Scan for the cell matching the given text and deliver its (x, y) coordinate at center. 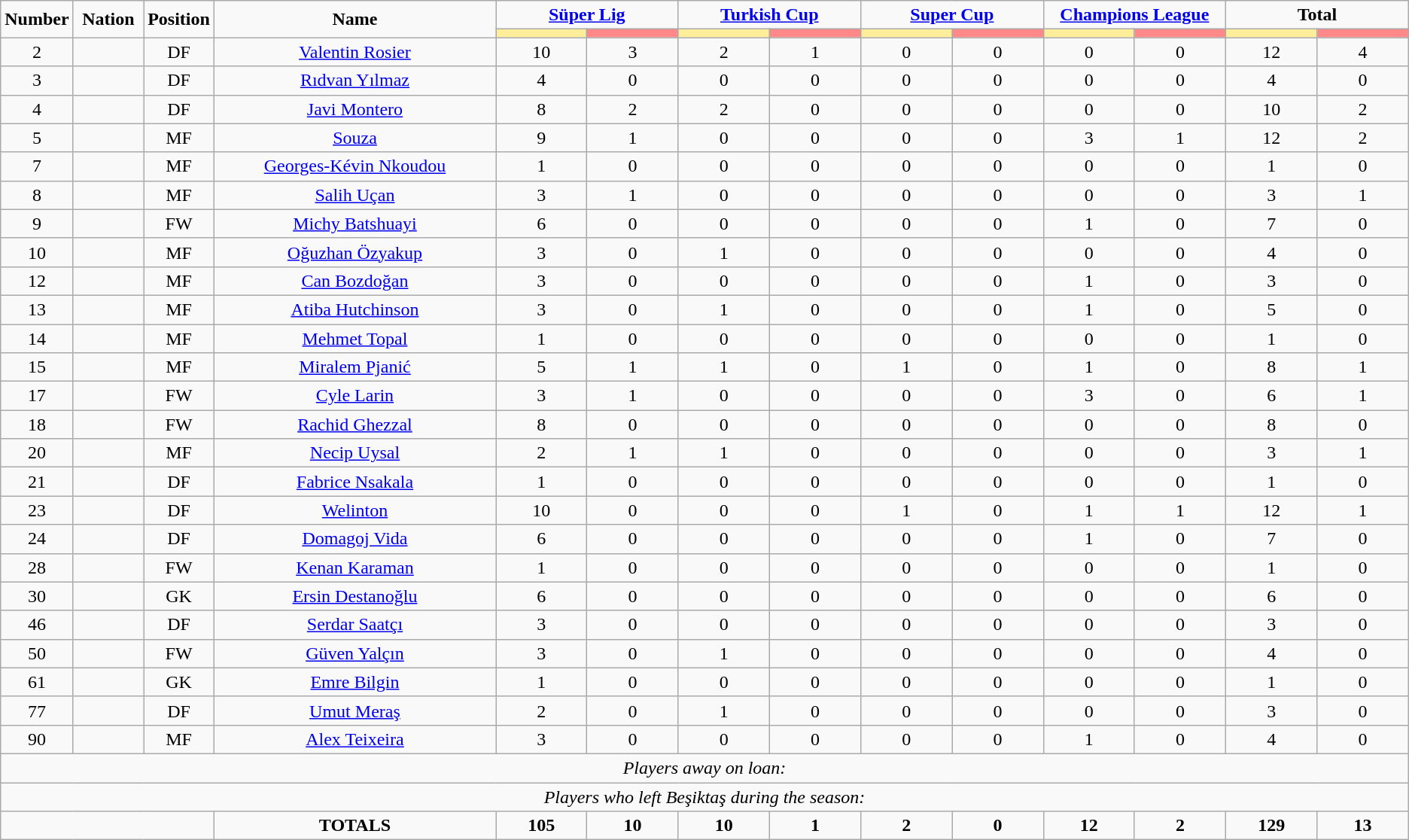
Super Cup (953, 15)
90 (37, 739)
24 (37, 539)
46 (37, 625)
Name (355, 20)
Kenan Karaman (355, 568)
Position (179, 20)
Cyle Larin (355, 396)
17 (37, 396)
Salih Uçan (355, 195)
21 (37, 482)
105 (540, 826)
Rachid Ghezzal (355, 425)
77 (37, 711)
Souza (355, 138)
14 (37, 338)
Georges-Kévin Nkoudou (355, 166)
Oğuzhan Özyakup (355, 252)
Domagoj Vida (355, 539)
15 (37, 367)
23 (37, 510)
Michy Batshuayi (355, 224)
28 (37, 568)
Nation (108, 20)
Ersin Destanoğlu (355, 596)
Umut Meraş (355, 711)
20 (37, 453)
Güven Yalçın (355, 653)
61 (37, 682)
Players away on loan: (704, 768)
Javi Montero (355, 109)
Emre Bilgin (355, 682)
Number (37, 20)
Necip Uysal (355, 453)
Champions League (1135, 15)
Can Bozdoğan (355, 281)
Alex Teixeira (355, 739)
30 (37, 596)
Süper Lig (587, 15)
Players who left Beşiktaş during the season: (704, 797)
Rıdvan Yılmaz (355, 81)
Atiba Hutchinson (355, 309)
18 (37, 425)
50 (37, 653)
Turkish Cup (769, 15)
Total (1317, 15)
129 (1272, 826)
TOTALS (355, 826)
Serdar Saatçı (355, 625)
Valentin Rosier (355, 52)
Mehmet Topal (355, 338)
Fabrice Nsakala (355, 482)
Welinton (355, 510)
Miralem Pjanić (355, 367)
